Identify which cell holds the provided text, then report its [x, y] central coordinate. 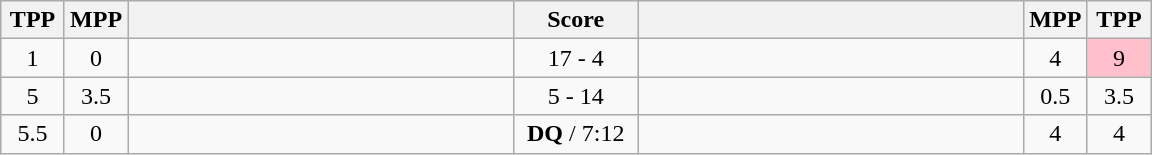
DQ / 7:12 [576, 134]
5 [33, 96]
Score [576, 20]
0.5 [1056, 96]
17 - 4 [576, 58]
5.5 [33, 134]
5 - 14 [576, 96]
1 [33, 58]
9 [1119, 58]
